For the text-containing cell, return its midpoint in [x, y] coordinate format. 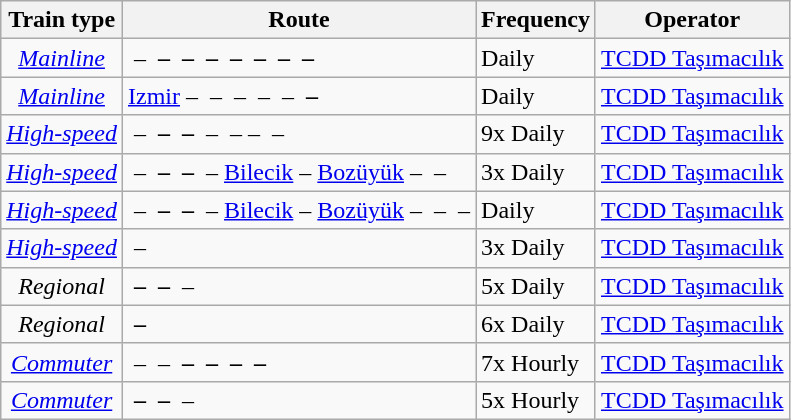
Operator [692, 20]
– – – – – – – – [298, 58]
9x Daily [536, 134]
6x Daily [536, 324]
– – – – – – [298, 362]
– – – – Bilecik – Bozüyük – – – [298, 210]
Izmir – – – – – – [298, 96]
Route [298, 20]
Frequency [536, 20]
– – – – – – – [298, 134]
5x Hourly [536, 400]
5x Daily [536, 286]
Train type [62, 20]
– – – – Bilecik – Bozüyük – – [298, 172]
7x Hourly [536, 362]
